From the cell containing the given text, extract its center point as (x, y) coordinate. 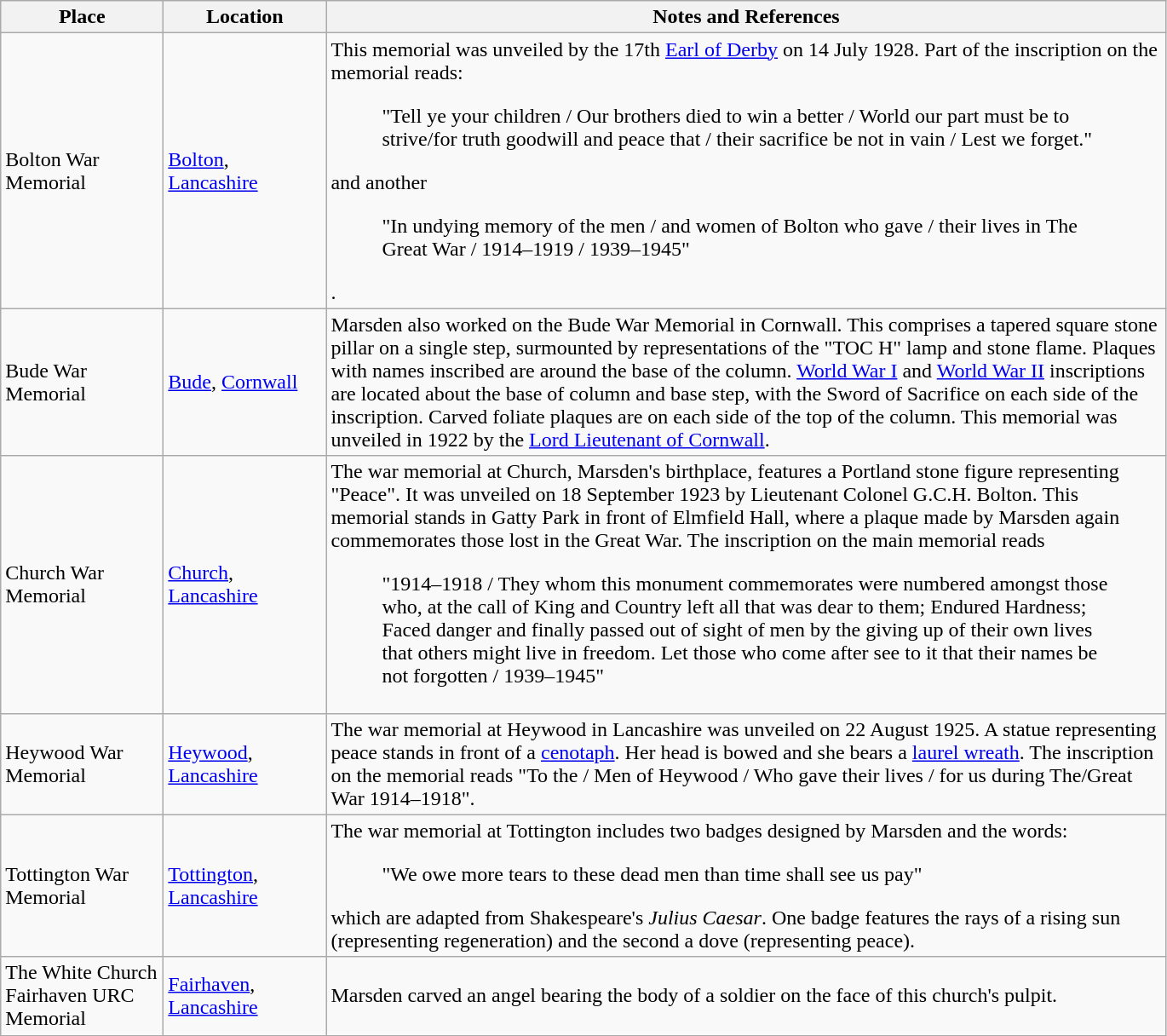
Heywood War Memorial (82, 763)
Marsden carved an angel bearing the body of a soldier on the face of this church's pulpit. (746, 996)
Notes and References (746, 17)
Bolton War Memorial (82, 170)
Church, Lancashire (245, 584)
Bude, Cornwall (245, 382)
Place (82, 17)
Church War Memorial (82, 584)
Bude War Memorial (82, 382)
Heywood, Lancashire (245, 763)
Tottington, Lancashire (245, 886)
The White Church Fairhaven URC Memorial (82, 996)
Fairhaven, Lancashire (245, 996)
Bolton, Lancashire (245, 170)
Location (245, 17)
Tottington War Memorial (82, 886)
